For the text-containing cell, return its midpoint in [x, y] coordinate format. 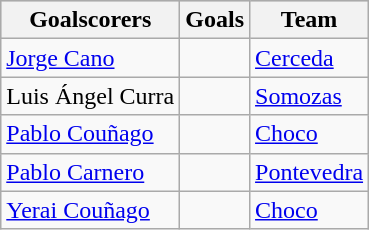
Pablo Couñago [90, 134]
Goalscorers [90, 20]
Somozas [310, 96]
Pontevedra [310, 172]
Pablo Carnero [90, 172]
Team [310, 20]
Yerai Couñago [90, 210]
Jorge Cano [90, 58]
Goals [215, 20]
Luis Ángel Curra [90, 96]
Cerceda [310, 58]
